For the text-containing cell, return its midpoint in [X, Y] coordinate format. 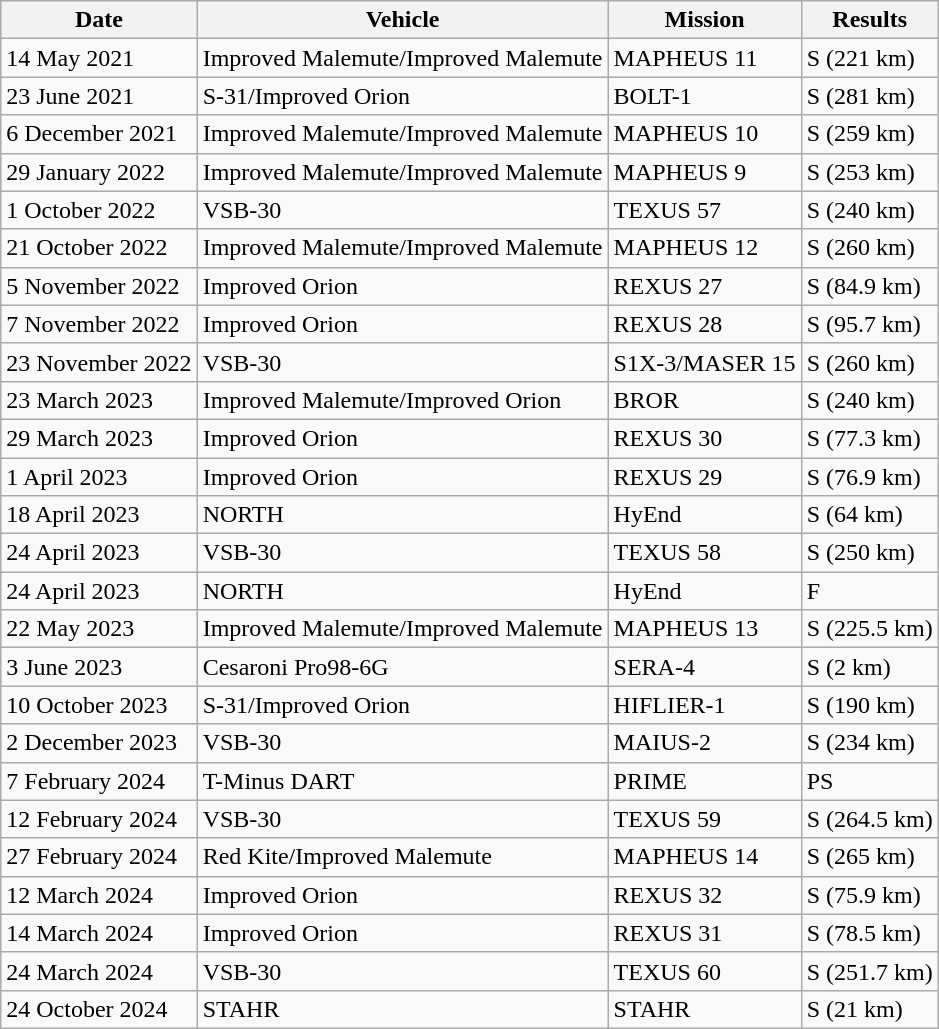
23 June 2021 [99, 96]
S (253 km) [870, 172]
Vehicle [402, 20]
Mission [704, 20]
S (84.9 km) [870, 286]
S (250 km) [870, 553]
MAPHEUS 13 [704, 629]
MAPHEUS 9 [704, 172]
F [870, 591]
REXUS 29 [704, 477]
Improved Malemute/Improved Orion [402, 400]
S (251.7 km) [870, 971]
S (2 km) [870, 667]
7 November 2022 [99, 324]
S (190 km) [870, 705]
S (264.5 km) [870, 819]
29 March 2023 [99, 438]
TEXUS 60 [704, 971]
24 October 2024 [99, 1009]
S (64 km) [870, 515]
TEXUS 58 [704, 553]
REXUS 30 [704, 438]
S (95.7 km) [870, 324]
S (234 km) [870, 743]
TEXUS 59 [704, 819]
REXUS 27 [704, 286]
S (259 km) [870, 134]
10 October 2023 [99, 705]
Date [99, 20]
6 December 2021 [99, 134]
S (225.5 km) [870, 629]
S (265 km) [870, 857]
BOLT-1 [704, 96]
23 March 2023 [99, 400]
MAPHEUS 14 [704, 857]
14 May 2021 [99, 58]
27 February 2024 [99, 857]
S (76.9 km) [870, 477]
S (77.3 km) [870, 438]
SERA-4 [704, 667]
18 April 2023 [99, 515]
S (21 km) [870, 1009]
5 November 2022 [99, 286]
12 February 2024 [99, 819]
T-Minus DART [402, 781]
12 March 2024 [99, 895]
TEXUS 57 [704, 210]
BROR [704, 400]
REXUS 28 [704, 324]
MAPHEUS 10 [704, 134]
23 November 2022 [99, 362]
REXUS 31 [704, 933]
Cesaroni Pro98-6G [402, 667]
3 June 2023 [99, 667]
24 March 2024 [99, 971]
PS [870, 781]
S (75.9 km) [870, 895]
S (78.5 km) [870, 933]
1 April 2023 [99, 477]
MAPHEUS 11 [704, 58]
S (221 km) [870, 58]
2 December 2023 [99, 743]
14 March 2024 [99, 933]
22 May 2023 [99, 629]
S1X-3/MASER 15 [704, 362]
1 October 2022 [99, 210]
Results [870, 20]
29 January 2022 [99, 172]
7 February 2024 [99, 781]
MAIUS-2 [704, 743]
S (281 km) [870, 96]
Red Kite/Improved Malemute [402, 857]
PRIME [704, 781]
MAPHEUS 12 [704, 248]
HIFLIER-1 [704, 705]
21 October 2022 [99, 248]
REXUS 32 [704, 895]
